Find where the given text appears and provide that cell's center as [X, Y] coordinate. 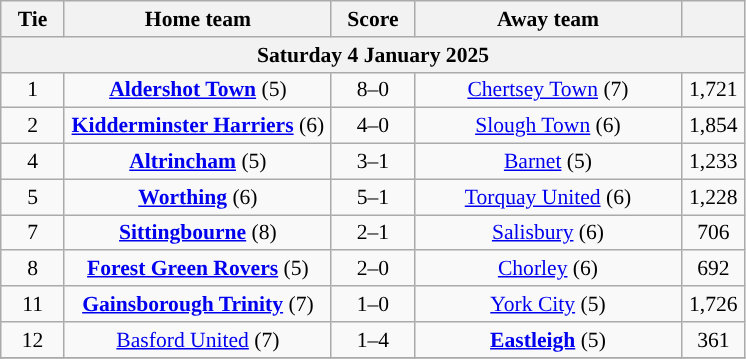
5–1 [372, 197]
Salisbury (6) [548, 233]
1–0 [372, 304]
3–1 [372, 162]
2–0 [372, 269]
1,726 [713, 304]
Gainsborough Trinity (7) [198, 304]
1 [33, 90]
Away team [548, 19]
4–0 [372, 126]
Chertsey Town (7) [548, 90]
Basford United (7) [198, 340]
1,233 [713, 162]
Torquay United (6) [548, 197]
2–1 [372, 233]
Tie [33, 19]
361 [713, 340]
Sittingbourne (8) [198, 233]
8–0 [372, 90]
5 [33, 197]
11 [33, 304]
Worthing (6) [198, 197]
2 [33, 126]
Slough Town (6) [548, 126]
Eastleigh (5) [548, 340]
692 [713, 269]
706 [713, 233]
York City (5) [548, 304]
Forest Green Rovers (5) [198, 269]
8 [33, 269]
Altrincham (5) [198, 162]
Kidderminster Harriers (6) [198, 126]
Aldershot Town (5) [198, 90]
Chorley (6) [548, 269]
7 [33, 233]
Score [372, 19]
1–4 [372, 340]
Barnet (5) [548, 162]
1,721 [713, 90]
Saturday 4 January 2025 [373, 55]
1,854 [713, 126]
Home team [198, 19]
4 [33, 162]
1,228 [713, 197]
12 [33, 340]
